Locate the cell with the specified text and output its (X, Y) center coordinate. 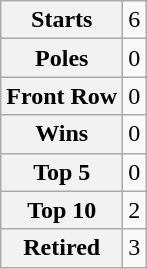
Retired (62, 248)
6 (134, 20)
Wins (62, 134)
3 (134, 248)
Top 10 (62, 210)
Starts (62, 20)
Front Row (62, 96)
Top 5 (62, 172)
Poles (62, 58)
2 (134, 210)
